Output the (x, y) coordinate of the center of the cell containing the given text.  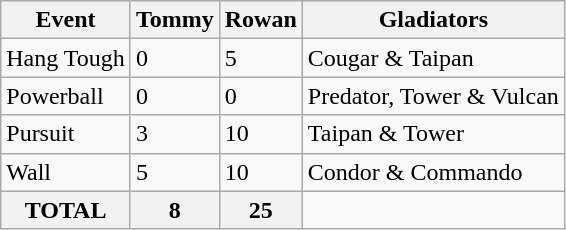
25 (260, 210)
3 (174, 134)
Predator, Tower & Vulcan (433, 96)
Hang Tough (66, 58)
8 (174, 210)
Powerball (66, 96)
Condor & Commando (433, 172)
Wall (66, 172)
TOTAL (66, 210)
Gladiators (433, 20)
Taipan & Tower (433, 134)
Cougar & Taipan (433, 58)
Event (66, 20)
Tommy (174, 20)
Rowan (260, 20)
Pursuit (66, 134)
